Search for the cell housing the specified text and yield its [x, y] center coordinate. 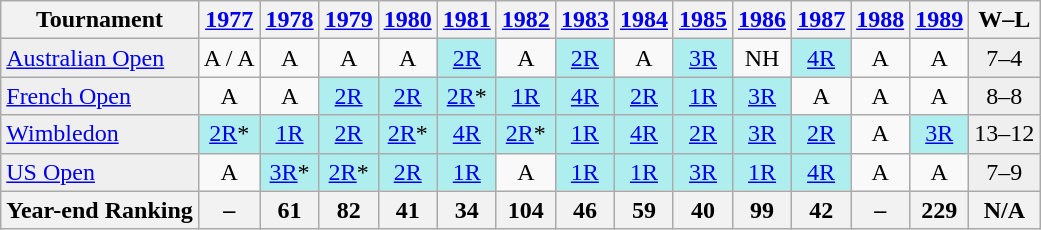
Wimbledon [100, 134]
1980 [408, 20]
N/A [1004, 210]
41 [408, 210]
7–4 [1004, 58]
1983 [584, 20]
1977 [229, 20]
1981 [466, 20]
NH [762, 58]
59 [644, 210]
1984 [644, 20]
3R* [290, 172]
42 [822, 210]
1979 [348, 20]
1978 [290, 20]
34 [466, 210]
Australian Open [100, 58]
US Open [100, 172]
82 [348, 210]
13–12 [1004, 134]
1989 [940, 20]
A / A [229, 58]
1986 [762, 20]
40 [702, 210]
8–8 [1004, 96]
1985 [702, 20]
W–L [1004, 20]
61 [290, 210]
French Open [100, 96]
104 [526, 210]
Year-end Ranking [100, 210]
1988 [880, 20]
99 [762, 210]
1987 [822, 20]
46 [584, 210]
Tournament [100, 20]
7–9 [1004, 172]
1982 [526, 20]
229 [940, 210]
